Find where the given text appears and provide that cell's center as [x, y] coordinate. 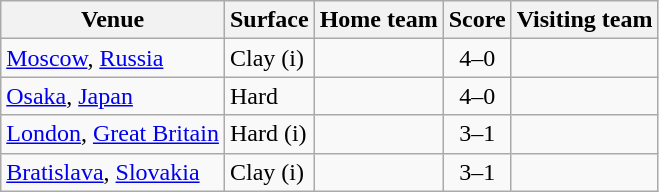
London, Great Britain [113, 134]
Home team [378, 20]
Surface [269, 20]
Osaka, Japan [113, 96]
Bratislava, Slovakia [113, 172]
Hard (i) [269, 134]
Venue [113, 20]
Visiting team [584, 20]
Score [477, 20]
Moscow, Russia [113, 58]
Hard [269, 96]
